Scan for the cell matching the given text and deliver its [x, y] coordinate at center. 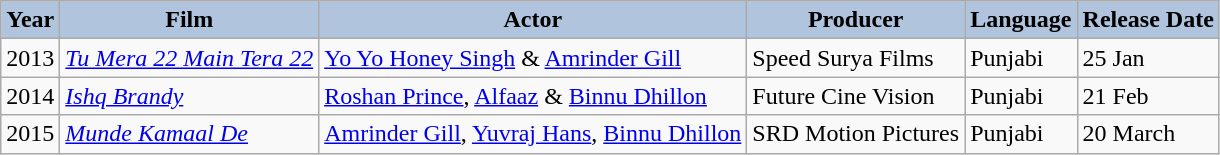
Future Cine Vision [856, 96]
Release Date [1148, 20]
25 Jan [1148, 58]
2013 [30, 58]
Tu Mera 22 Main Tera 22 [190, 58]
Language [1021, 20]
21 Feb [1148, 96]
Speed Surya Films [856, 58]
20 March [1148, 134]
Film [190, 20]
Roshan Prince, Alfaaz & Binnu Dhillon [533, 96]
2014 [30, 96]
Amrinder Gill, Yuvraj Hans, Binnu Dhillon [533, 134]
Munde Kamaal De [190, 134]
SRD Motion Pictures [856, 134]
Yo Yo Honey Singh & Amrinder Gill [533, 58]
Actor [533, 20]
2015 [30, 134]
Ishq Brandy [190, 96]
Year [30, 20]
Producer [856, 20]
